Pinpoint the cell where the given text exists, returning its (x, y) midpoint coordinate. 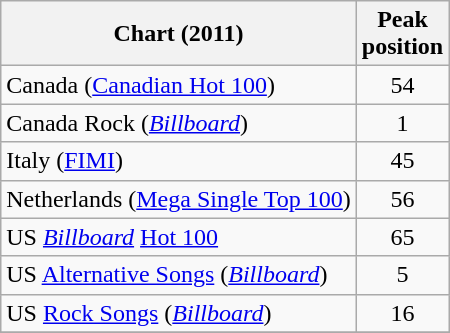
US Billboard Hot 100 (179, 237)
Italy (FIMI) (179, 161)
Peakposition (402, 34)
Canada Rock (Billboard) (179, 123)
45 (402, 161)
Netherlands (Mega Single Top 100) (179, 199)
16 (402, 313)
5 (402, 275)
1 (402, 123)
65 (402, 237)
54 (402, 85)
Canada (Canadian Hot 100) (179, 85)
Chart (2011) (179, 34)
US Alternative Songs (Billboard) (179, 275)
56 (402, 199)
US Rock Songs (Billboard) (179, 313)
